Detect which cell encompasses the target text, then output its (X, Y) center coordinate. 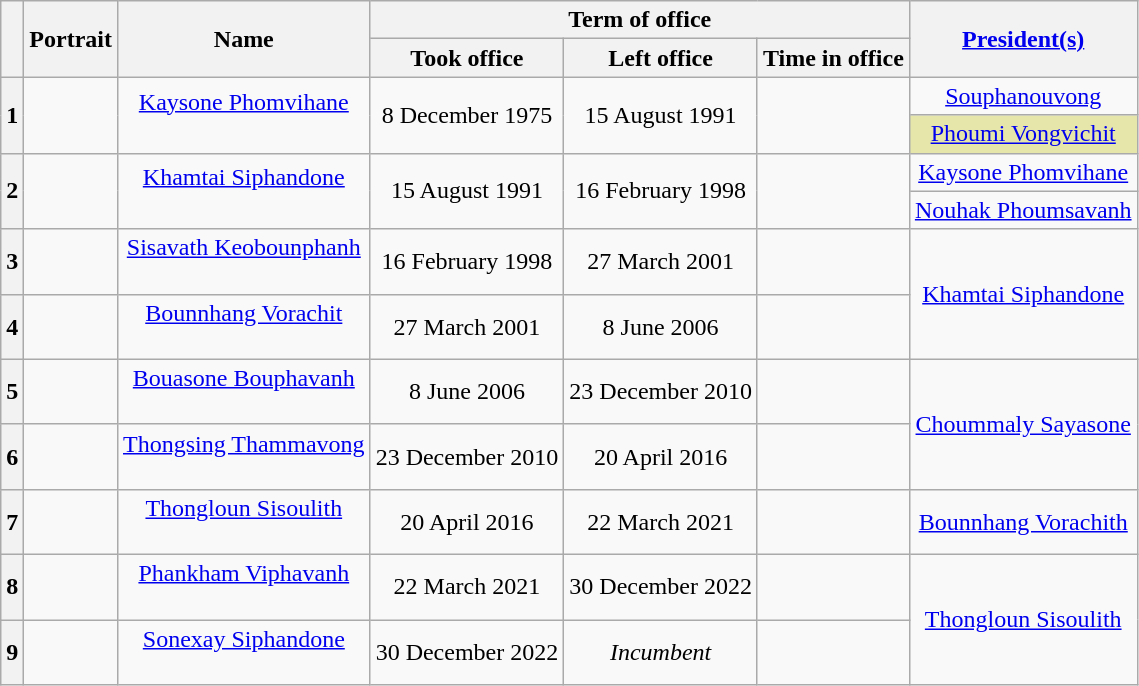
8 December 1975 (467, 115)
4 (12, 326)
Sonexay Siphandone (244, 652)
Bounnhang Vorachit (244, 326)
Bouasone Bouphavanh (244, 392)
Thongsing Thammavong (244, 456)
Took office (467, 58)
7 (12, 522)
6 (12, 456)
Name (244, 39)
2 (12, 191)
President(s) (1023, 39)
Phankham Viphavanh (244, 586)
Incumbent (661, 652)
Choummaly Sayasone (1023, 424)
Term of office (640, 20)
Phoumi Vongvichit (1023, 134)
3 (12, 262)
Portrait (71, 39)
9 (12, 652)
Bounnhang Vorachith (1023, 522)
Nouhak Phoumsavanh (1023, 210)
5 (12, 392)
Time in office (833, 58)
1 (12, 115)
Sisavath Keobounphanh (244, 262)
Souphanouvong (1023, 96)
Left office (661, 58)
8 (12, 586)
